Identify which cell holds the provided text, then report its (X, Y) central coordinate. 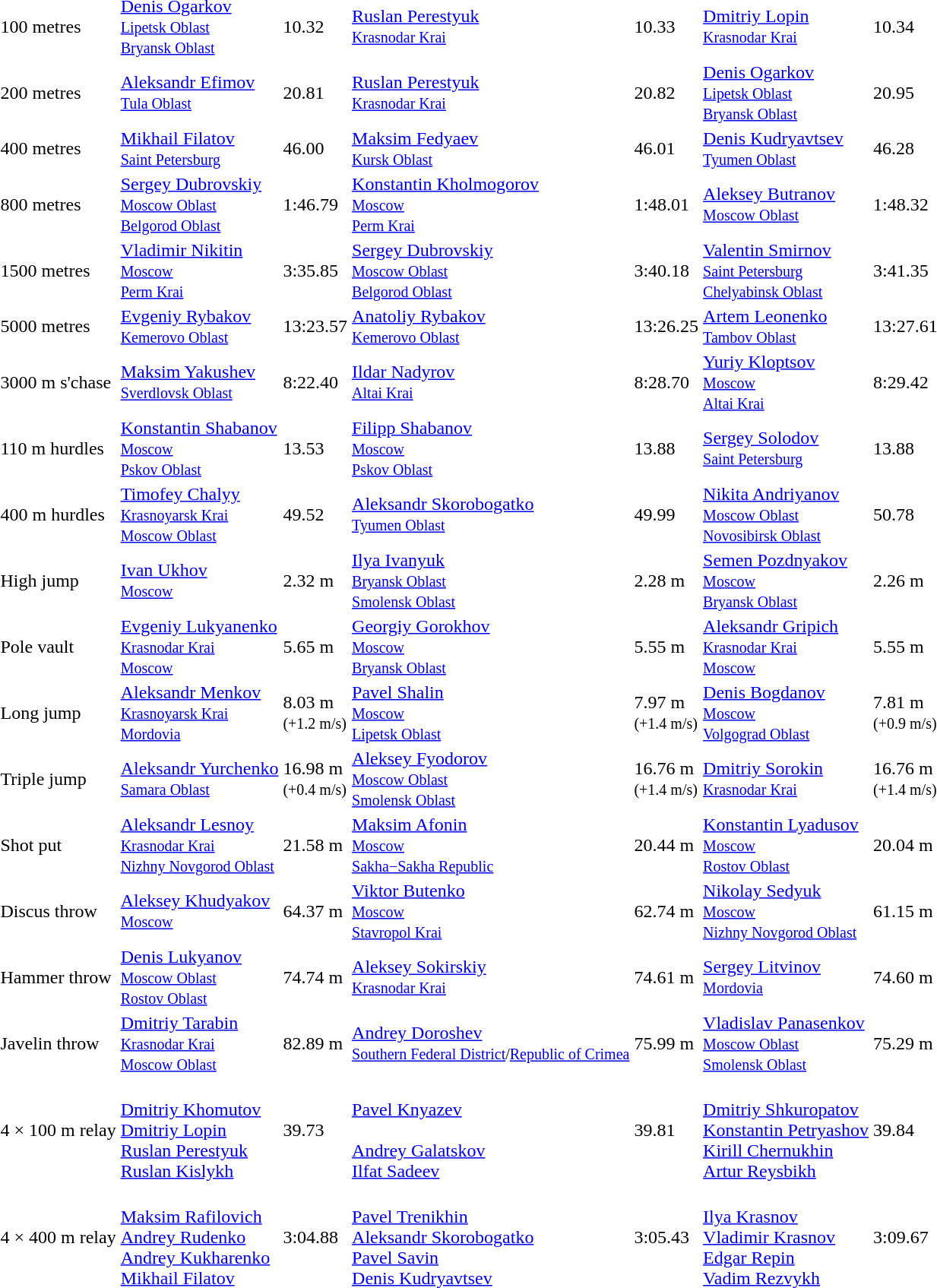
49.52 (315, 514)
75.99 m (666, 1043)
Filipp Shabanov Moscow Pskov Oblast (491, 448)
20.44 m (666, 845)
Valentin Smirnov Saint Petersburg Chelyabinsk Oblast (786, 271)
13:26.25 (666, 327)
20.81 (315, 93)
Maksim Afonin Moscow Sakha−Sakha Republic (491, 845)
13.88 (666, 448)
Aleksey Butranov Moscow Oblast (786, 204)
Andrey Doroshev Southern Federal District/Republic of Crimea (491, 1043)
49.99 (666, 514)
1:48.01 (666, 204)
Denis Ogarkov Lipetsk Oblast Bryansk Oblast (786, 93)
Konstantin Shabanov Moscow Pskov Oblast (199, 448)
Dmitriy Sorokin Krasnodar Krai (786, 779)
82.89 m (315, 1043)
Vladislav Panasenkov Moscow Oblast Smolensk Oblast (786, 1043)
Aleksey Sokirskiy Krasnodar Krai (491, 977)
Dmitriy Shkuropatov Konstantin Petryashov Kirill Chernukhin Artur Reysbikh (786, 1130)
Denis Lukyanov Moscow Oblast Rostov Oblast (199, 977)
Konstantin Kholmogorov Moscow Perm Krai (491, 204)
1:46.79 (315, 204)
Sergey Litvinov Mordovia (786, 977)
Timofey Chalyy Krasnoyarsk Krai Moscow Oblast (199, 514)
Aleksandr Lesnoy Krasnodar Krai Nizhny Novgorod Oblast (199, 845)
Evgeniy Rybakov Kemerovo Oblast (199, 327)
3:40.18 (666, 271)
Aleksey Khudyakov Moscow (199, 911)
2.32 m (315, 581)
Denis Kudryavtsev Tyumen Oblast (786, 149)
Vladimir Nikitin Moscow Perm Krai (199, 271)
Evgeniy Lukyanenko Krasnodar Krai Moscow (199, 647)
13.53 (315, 448)
Semen Pozdnyakov Moscow Bryansk Oblast (786, 581)
Dmitriy Tarabin Krasnodar Krai Moscow Oblast (199, 1043)
7.97 m (+1.4 m/s) (666, 713)
Georgiy Gorokhov Moscow Bryansk Oblast (491, 647)
Dmitriy Khomutov Dmitriy Lopin Ruslan Perestyuk Ruslan Kislykh (199, 1130)
Maksim Yakushev Sverdlovsk Oblast (199, 382)
Nikita Andriyanov Moscow Oblast Novosibirsk Oblast (786, 514)
39.73 (315, 1130)
5.55 m (666, 647)
16.98 m (+0.4 m/s) (315, 779)
Artem Leonenko Tambov Oblast (786, 327)
13:23.57 (315, 327)
Denis Bogdanov Moscow Volgograd Oblast (786, 713)
Ruslan Perestyuk Krasnodar Krai (491, 93)
Aleksandr Efimov Tula Oblast (199, 93)
39.81 (666, 1130)
Maksim Fedyaev Kursk Oblast (491, 149)
16.76 m (+1.4 m/s) (666, 779)
Sergey Solodov Saint Petersburg (786, 448)
Ildar Nadyrov Altai Krai (491, 382)
Aleksandr Gripich Krasnodar Krai Moscow (786, 647)
20.82 (666, 93)
74.61 m (666, 977)
Aleksandr Menkov Krasnoyarsk Krai Mordovia (199, 713)
Aleksey Fyodorov Moscow Oblast Smolensk Oblast (491, 779)
Mikhail Filatov Saint Petersburg (199, 149)
8.03 m (+1.2 m/s) (315, 713)
46.01 (666, 149)
Nikolay Sedyuk Moscow Nizhny Novgorod Oblast (786, 911)
Anatoliy Rybakov Kemerovo Oblast (491, 327)
2.28 m (666, 581)
5.65 m (315, 647)
8:28.70 (666, 382)
Aleksandr Skorobogatko Tyumen Oblast (491, 514)
Yuriy Kloptsov Moscow Altai Krai (786, 382)
3:35.85 (315, 271)
Pavel Shalin Moscow Lipetsk Oblast (491, 713)
8:22.40 (315, 382)
46.00 (315, 149)
Konstantin Lyadusov Moscow Rostov Oblast (786, 845)
Pavel Knyazev Andrey Galatskov Ilfat Sadeev (491, 1130)
Ilya Ivanyuk Bryansk Oblast Smolensk Oblast (491, 581)
74.74 m (315, 977)
64.37 m (315, 911)
Aleksandr Yurchenko Samara Oblast (199, 779)
21.58 m (315, 845)
Viktor Butenko Moscow Stavropol Krai (491, 911)
Ivan Ukhov Moscow (199, 581)
62.74 m (666, 911)
